Return the [x, y] coordinate for the center point of the cell that contains the specified text.  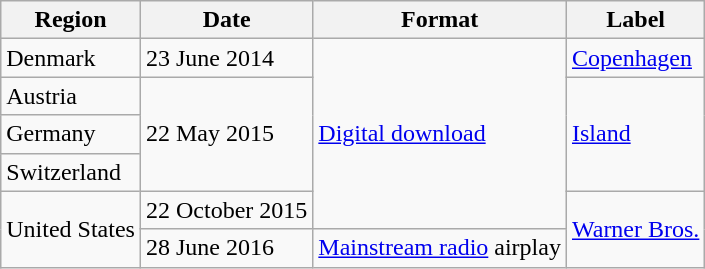
Denmark [71, 58]
Digital download [440, 134]
28 June 2016 [226, 248]
Mainstream radio airplay [440, 248]
Austria [71, 96]
Format [440, 20]
Warner Bros. [635, 229]
Label [635, 20]
Switzerland [71, 172]
Date [226, 20]
United States [71, 229]
Germany [71, 134]
23 June 2014 [226, 58]
Island [635, 134]
22 May 2015 [226, 134]
Region [71, 20]
Copenhagen [635, 58]
22 October 2015 [226, 210]
